Extract the (x, y) coordinate from the center of the cell holding the provided text.  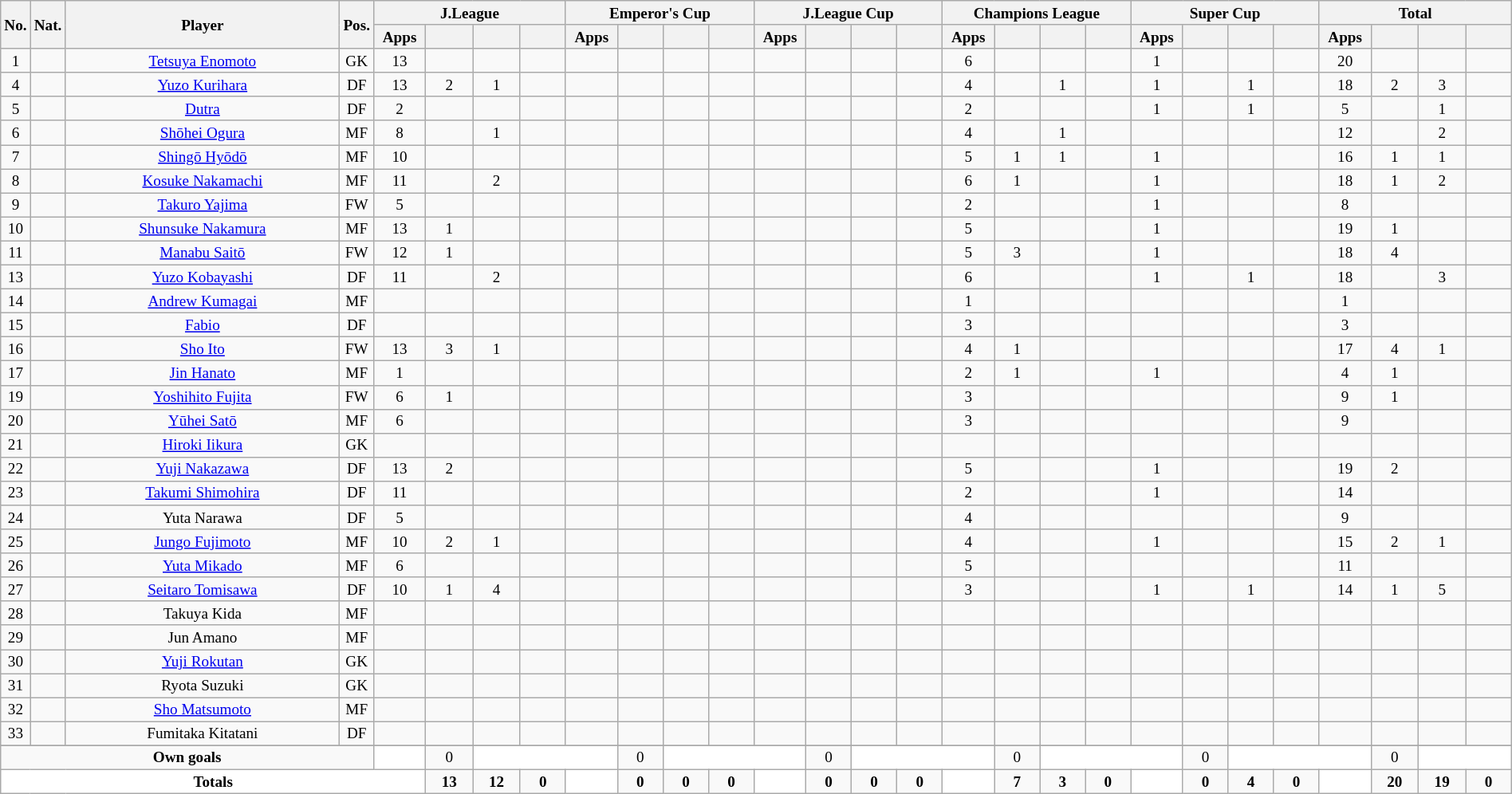
Hiroki Iikura (203, 445)
25 (16, 541)
33 (16, 733)
Yuji Nakazawa (203, 469)
Dutra (203, 108)
26 (16, 565)
Yūhei Satō (203, 421)
31 (16, 685)
Takuro Yajima (203, 205)
Seitaro Tomisawa (203, 589)
30 (16, 661)
No. (16, 25)
Yoshihito Fujita (203, 397)
Total (1415, 13)
24 (16, 517)
Own goals (187, 757)
Jin Hanato (203, 373)
Yuzo Kurihara (203, 85)
32 (16, 709)
Ryota Suzuki (203, 685)
Yuji Rokutan (203, 661)
Takumi Shimohira (203, 493)
Yuta Mikado (203, 565)
28 (16, 613)
Kosuke Nakamachi (203, 181)
J.League (471, 13)
Player (203, 25)
Manabu Saitō (203, 253)
Jun Amano (203, 637)
21 (16, 445)
Andrew Kumagai (203, 301)
J.League Cup (849, 13)
Sho Ito (203, 349)
Fabio (203, 324)
Shōhei Ogura (203, 132)
29 (16, 637)
Super Cup (1225, 13)
Totals (214, 781)
Tetsuya Enomoto (203, 61)
27 (16, 589)
Champions League (1037, 13)
22 (16, 469)
Pos. (357, 25)
23 (16, 493)
Yuta Narawa (203, 517)
Nat. (48, 25)
Emperor's Cup (660, 13)
Jungo Fujimoto (203, 541)
Shunsuke Nakamura (203, 229)
Shingō Hyōdō (203, 156)
Takuya Kida (203, 613)
Fumitaka Kitatani (203, 733)
Sho Matsumoto (203, 709)
Yuzo Kobayashi (203, 277)
